Determine the [x, y] coordinate at the center of the cell enclosing the given text.  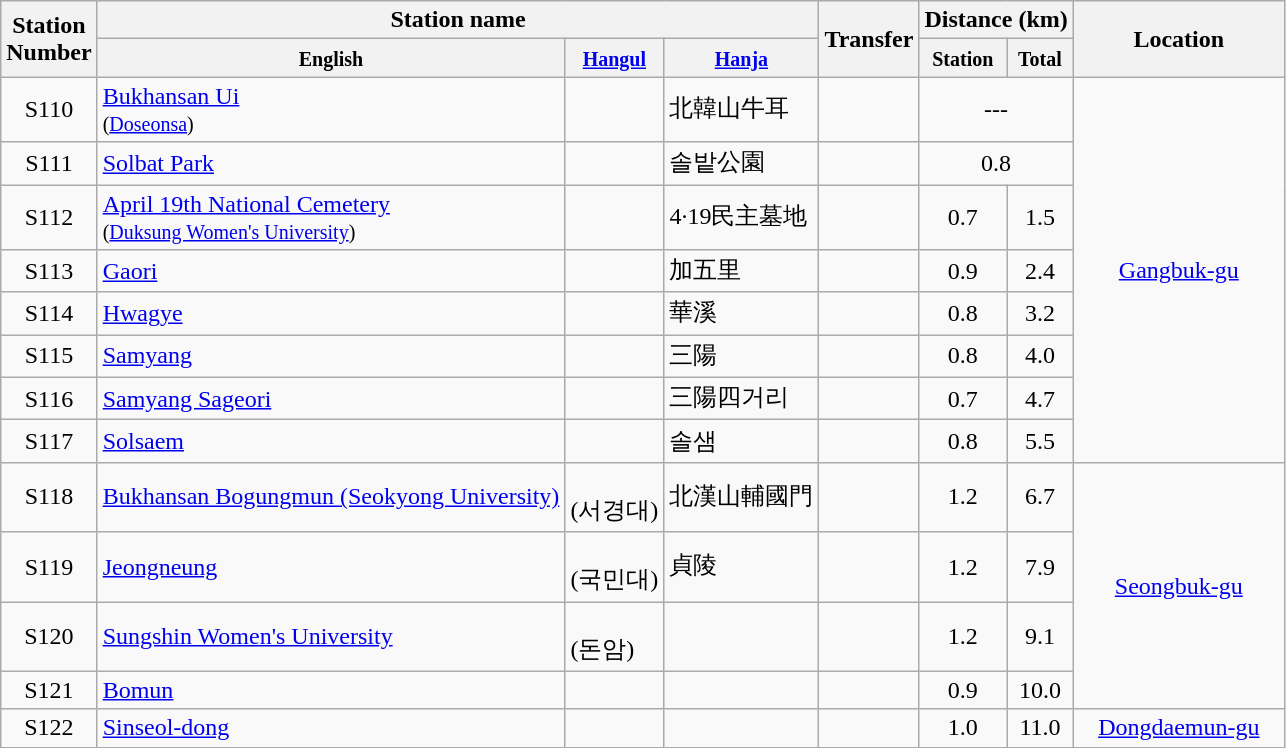
S121 [49, 690]
Station [963, 58]
Bukhansan Ui(Doseonsa) [331, 110]
S110 [49, 110]
S117 [49, 442]
솔샘 [742, 442]
April 19th National Cemetery(Duksung Women's University) [331, 216]
Dongdaemun-gu [1178, 728]
10.0 [1040, 690]
솔밭公園 [742, 164]
1.0 [963, 728]
Bukhansan Bogungmun (Seokyong University) [331, 497]
Sungshin Women's University [331, 637]
華溪 [742, 314]
S115 [49, 356]
English [331, 58]
Bomun [331, 690]
S120 [49, 637]
Jeongneung [331, 567]
Seongbuk-gu [1178, 586]
Samyang Sageori [331, 398]
StationNumber [49, 39]
Hangul [614, 58]
S116 [49, 398]
S118 [49, 497]
--- [996, 110]
(서경대) [614, 497]
4.7 [1040, 398]
Station name [458, 20]
S114 [49, 314]
Gangbuk-gu [1178, 270]
北韓山牛耳 [742, 110]
Distance (km) [996, 20]
S111 [49, 164]
S122 [49, 728]
Location [1178, 39]
三陽 [742, 356]
三陽四거리 [742, 398]
Gaori [331, 272]
北漢山輔國門 [742, 497]
4·19民主墓地 [742, 216]
Samyang [331, 356]
Sinseol-dong [331, 728]
Total [1040, 58]
Solbat Park [331, 164]
7.9 [1040, 567]
S113 [49, 272]
9.1 [1040, 637]
2.4 [1040, 272]
(돈암) [614, 637]
S112 [49, 216]
11.0 [1040, 728]
Solsaem [331, 442]
(국민대) [614, 567]
3.2 [1040, 314]
貞陵 [742, 567]
S119 [49, 567]
1.5 [1040, 216]
4.0 [1040, 356]
5.5 [1040, 442]
Hwagye [331, 314]
6.7 [1040, 497]
加五里 [742, 272]
Transfer [869, 39]
Hanja [742, 58]
